Output the (X, Y) coordinate of the center of the cell containing the given text.  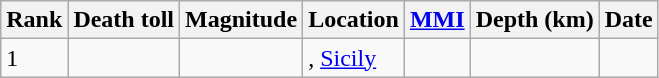
Location (354, 20)
Magnitude (242, 20)
Rank (34, 20)
MMI (437, 20)
Death toll (124, 20)
, Sicily (354, 58)
1 (34, 58)
Depth (km) (534, 20)
Date (628, 20)
